Search for the cell housing the specified text and yield its [X, Y] center coordinate. 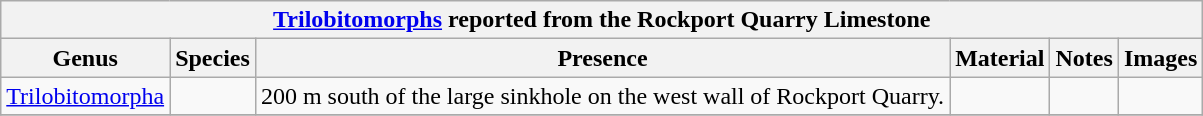
Notes [1084, 58]
Genus [86, 58]
Images [1160, 58]
Trilobitomorphs reported from the Rockport Quarry Limestone [602, 20]
Trilobitomorpha [86, 96]
Species [213, 58]
200 m south of the large sinkhole on the west wall of Rockport Quarry. [602, 96]
Presence [602, 58]
Material [1000, 58]
